Provide the (X, Y) coordinate of the cell's center where the given text is located.  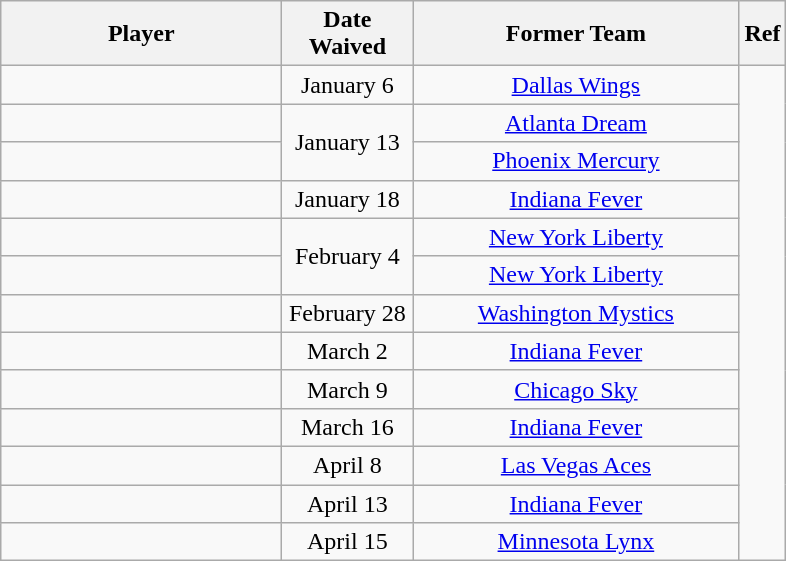
April 15 (348, 542)
Phoenix Mercury (576, 161)
March 2 (348, 351)
January 18 (348, 199)
Washington Mystics (576, 313)
Date Waived (348, 34)
Minnesota Lynx (576, 542)
April 13 (348, 503)
Former Team (576, 34)
February 28 (348, 313)
March 16 (348, 427)
Chicago Sky (576, 389)
Las Vegas Aces (576, 465)
January 6 (348, 85)
Ref (762, 34)
Dallas Wings (576, 85)
January 13 (348, 142)
Player (142, 34)
March 9 (348, 389)
Atlanta Dream (576, 123)
April 8 (348, 465)
February 4 (348, 256)
